Output the (x, y) coordinate of the center of the cell containing the given text.  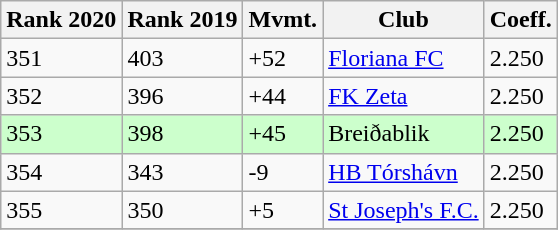
+52 (283, 58)
+5 (283, 210)
+45 (283, 134)
Mvmt. (283, 20)
350 (182, 210)
FK Zeta (404, 96)
355 (62, 210)
343 (182, 172)
HB Tórshávn (404, 172)
-9 (283, 172)
353 (62, 134)
396 (182, 96)
351 (62, 58)
Breiðablik (404, 134)
352 (62, 96)
403 (182, 58)
Rank 2020 (62, 20)
St Joseph's F.C. (404, 210)
Coeff. (520, 20)
Floriana FC (404, 58)
Rank 2019 (182, 20)
Club (404, 20)
354 (62, 172)
398 (182, 134)
+44 (283, 96)
